Search for the cell housing the specified text and yield its (x, y) center coordinate. 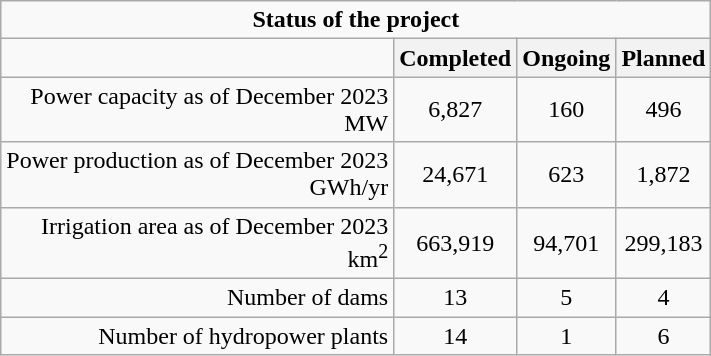
Completed (456, 58)
160 (566, 110)
24,671 (456, 174)
14 (456, 336)
94,701 (566, 243)
6 (664, 336)
Irrigation area as of December 2023km2 (198, 243)
6,827 (456, 110)
4 (664, 298)
Status of the project (356, 20)
5 (566, 298)
Number of dams (198, 298)
Number of hydropower plants (198, 336)
Planned (664, 58)
496 (664, 110)
1,872 (664, 174)
Power capacity as of December 2023MW (198, 110)
663,919 (456, 243)
Power production as of December 2023GWh/yr (198, 174)
623 (566, 174)
Ongoing (566, 58)
13 (456, 298)
1 (566, 336)
299,183 (664, 243)
